From the cell containing the given text, extract its center point as (x, y) coordinate. 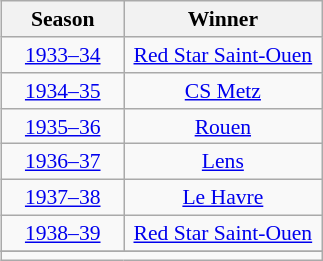
1933–34 (62, 55)
Lens (223, 162)
1937–38 (62, 197)
1934–35 (62, 91)
1936–37 (62, 162)
Winner (223, 19)
Season (62, 19)
1938–39 (62, 233)
Le Havre (223, 197)
1935–36 (62, 126)
CS Metz (223, 91)
Rouen (223, 126)
